Capture the cell that displays the provided text and extract its (X, Y) central coordinate. 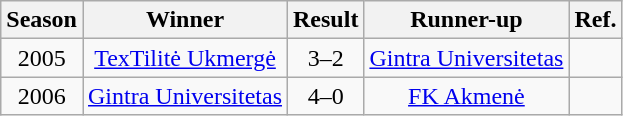
2005 (42, 58)
Winner (184, 20)
TexTilitė Ukmergė (184, 58)
Season (42, 20)
FK Akmenė (466, 96)
Runner-up (466, 20)
2006 (42, 96)
Result (326, 20)
4–0 (326, 96)
Ref. (596, 20)
3–2 (326, 58)
